Extract the [x, y] coordinate from the center of the cell holding the provided text.  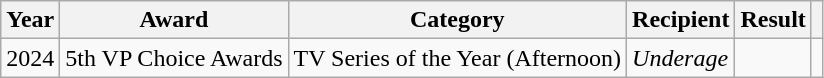
Year [30, 20]
Award [174, 20]
TV Series of the Year (Afternoon) [458, 58]
Underage [681, 58]
5th VP Choice Awards [174, 58]
Recipient [681, 20]
Result [773, 20]
2024 [30, 58]
Category [458, 20]
